Pinpoint the cell where the given text exists, returning its (X, Y) midpoint coordinate. 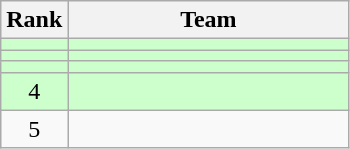
Team (208, 20)
4 (34, 91)
5 (34, 129)
Rank (34, 20)
